Return [X, Y] of the center of cell containing provided text 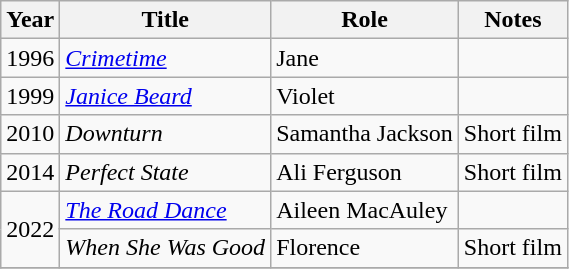
Aileen MacAuley [365, 210]
Role [365, 20]
2022 [30, 229]
1999 [30, 96]
Notes [512, 20]
Perfect State [166, 172]
Violet [365, 96]
Samantha Jackson [365, 134]
1996 [30, 58]
Year [30, 20]
Crimetime [166, 58]
Janice Beard [166, 96]
Jane [365, 58]
2014 [30, 172]
Title [166, 20]
Florence [365, 248]
The Road Dance [166, 210]
Ali Ferguson [365, 172]
2010 [30, 134]
Downturn [166, 134]
When She Was Good [166, 248]
